Pinpoint the cell where the given text exists, returning its (X, Y) midpoint coordinate. 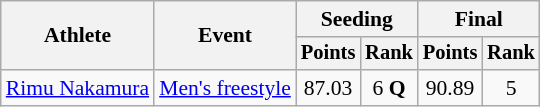
6 Q (389, 88)
Final (479, 19)
Seeding (357, 19)
90.89 (450, 88)
Men's freestyle (225, 88)
Rimu Nakamura (78, 88)
Athlete (78, 36)
Event (225, 36)
87.03 (328, 88)
5 (511, 88)
